Capture the cell that displays the provided text and extract its [x, y] central coordinate. 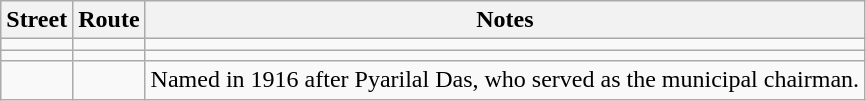
Named in 1916 after Pyarilal Das, who served as the municipal chairman. [505, 80]
Route [109, 20]
Street [37, 20]
Notes [505, 20]
